Locate the cell with the specified text and output its (x, y) center coordinate. 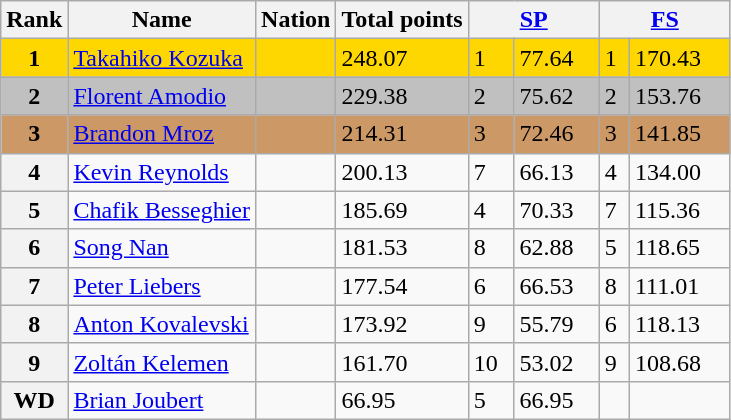
173.92 (402, 324)
111.01 (680, 286)
108.68 (680, 362)
185.69 (402, 210)
153.76 (680, 96)
SP (534, 20)
Rank (34, 20)
Anton Kovalevski (162, 324)
Peter Liebers (162, 286)
Brian Joubert (162, 400)
Zoltán Kelemen (162, 362)
Nation (296, 20)
115.36 (680, 210)
Total points (402, 20)
53.02 (556, 362)
66.13 (556, 172)
70.33 (556, 210)
214.31 (402, 134)
200.13 (402, 172)
75.62 (556, 96)
134.00 (680, 172)
77.64 (556, 58)
Brandon Mroz (162, 134)
177.54 (402, 286)
141.85 (680, 134)
Chafik Besseghier (162, 210)
55.79 (556, 324)
62.88 (556, 248)
10 (491, 362)
248.07 (402, 58)
FS (664, 20)
229.38 (402, 96)
181.53 (402, 248)
Kevin Reynolds (162, 172)
Song Nan (162, 248)
66.53 (556, 286)
Florent Amodio (162, 96)
Name (162, 20)
WD (34, 400)
72.46 (556, 134)
118.65 (680, 248)
170.43 (680, 58)
161.70 (402, 362)
118.13 (680, 324)
Takahiko Kozuka (162, 58)
